Find where the given text appears and provide that cell's center as (X, Y) coordinate. 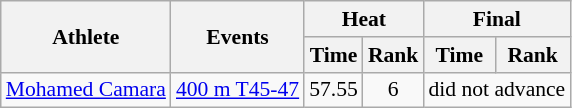
Mohamed Camara (86, 90)
did not advance (496, 90)
Final (496, 19)
400 m T45-47 (238, 90)
6 (394, 90)
57.55 (334, 90)
Heat (364, 19)
Athlete (86, 36)
Events (238, 36)
